Return [X, Y] of the center of cell containing provided text 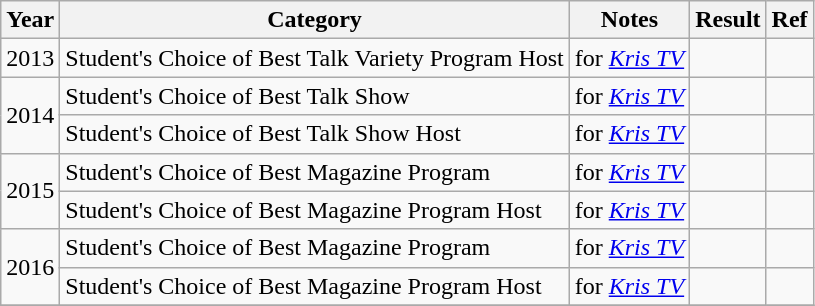
Ref [790, 20]
2016 [30, 267]
Notes [629, 20]
Student's Choice of Best Talk Variety Program Host [314, 58]
Student's Choice of Best Talk Show Host [314, 134]
Student's Choice of Best Talk Show [314, 96]
2015 [30, 191]
Category [314, 20]
Result [728, 20]
Year [30, 20]
2013 [30, 58]
2014 [30, 115]
